Locate the cell with the specified text and output its [X, Y] center coordinate. 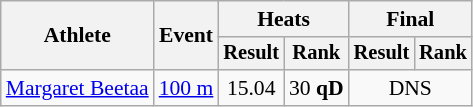
Event [186, 36]
100 m [186, 88]
DNS [410, 88]
Heats [283, 19]
Athlete [78, 36]
Margaret Beetaa [78, 88]
30 qD [316, 88]
Final [410, 19]
15.04 [251, 88]
